Provide the [X, Y] coordinate of the cell's center where the given text is located.  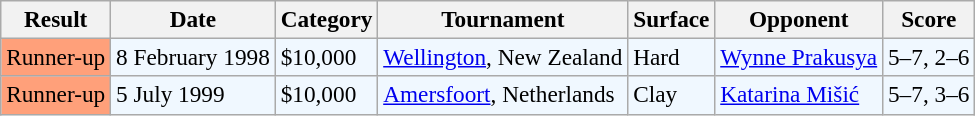
5 July 1999 [194, 95]
Katarina Mišić [799, 95]
Clay [672, 95]
Tournament [503, 19]
8 February 1998 [194, 57]
Hard [672, 57]
Date [194, 19]
Score [929, 19]
Category [326, 19]
Wynne Prakusya [799, 57]
Opponent [799, 19]
Result [56, 19]
Amersfoort, Netherlands [503, 95]
5–7, 2–6 [929, 57]
Wellington, New Zealand [503, 57]
5–7, 3–6 [929, 95]
Surface [672, 19]
